Determine the [X, Y] coordinate at the center of the cell enclosing the given text.  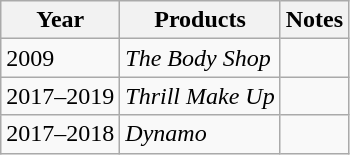
Notes [314, 20]
Thrill Make Up [200, 96]
Dynamo [200, 134]
Products [200, 20]
2017–2018 [60, 134]
Year [60, 20]
2009 [60, 58]
The Body Shop [200, 58]
2017–2019 [60, 96]
